Locate the cell with the specified text and output its [X, Y] center coordinate. 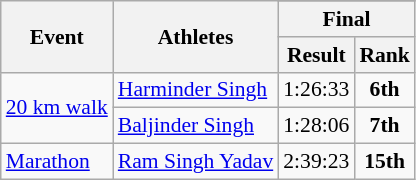
Event [57, 36]
Marathon [57, 162]
Baljinder Singh [196, 126]
1:26:33 [316, 90]
15th [384, 162]
Ram Singh Yadav [196, 162]
Result [316, 55]
Final [346, 19]
20 km walk [57, 108]
Harminder Singh [196, 90]
Athletes [196, 36]
Rank [384, 55]
1:28:06 [316, 126]
6th [384, 90]
7th [384, 126]
2:39:23 [316, 162]
